For the text-containing cell, return its midpoint in [x, y] coordinate format. 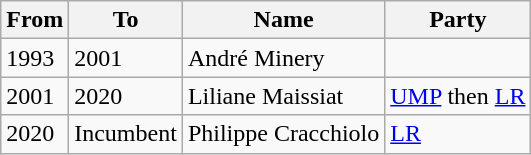
1993 [35, 58]
Incumbent [126, 134]
Philippe Cracchiolo [283, 134]
Liliane Maissiat [283, 96]
Party [458, 20]
Name [283, 20]
LR [458, 134]
From [35, 20]
To [126, 20]
UMP then LR [458, 96]
André Minery [283, 58]
